From the cell containing the given text, extract its center point as [x, y] coordinate. 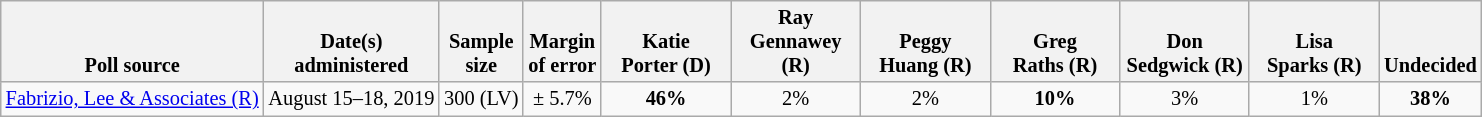
Samplesize [481, 41]
1% [1314, 99]
3% [1185, 99]
46% [666, 99]
Poll source [132, 41]
Date(s)administered [352, 41]
RayGennawey (R) [796, 41]
38% [1430, 99]
August 15–18, 2019 [352, 99]
GregRaths (R) [1055, 41]
PeggyHuang (R) [926, 41]
10% [1055, 99]
± 5.7% [562, 99]
Fabrizio, Lee & Associates (R) [132, 99]
300 (LV) [481, 99]
KatiePorter (D) [666, 41]
Undecided [1430, 41]
Marginof error [562, 41]
DonSedgwick (R) [1185, 41]
LisaSparks (R) [1314, 41]
